Locate the cell with the specified text and output its (x, y) center coordinate. 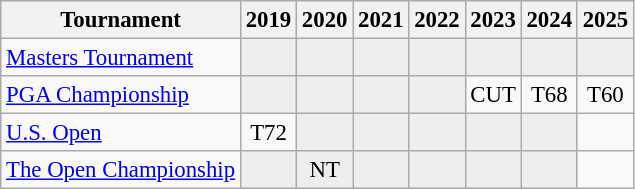
CUT (493, 95)
T68 (549, 95)
PGA Championship (121, 95)
2020 (325, 20)
2022 (437, 20)
Tournament (121, 20)
2019 (268, 20)
2024 (549, 20)
2023 (493, 20)
2025 (605, 20)
The Open Championship (121, 170)
2021 (381, 20)
T72 (268, 133)
U.S. Open (121, 133)
NT (325, 170)
T60 (605, 95)
Masters Tournament (121, 58)
